For the text-containing cell, return its midpoint in (X, Y) coordinate format. 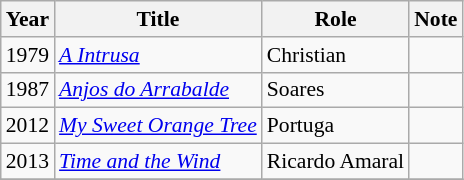
1987 (28, 90)
Anjos do Arrabalde (158, 90)
Portuga (336, 126)
Title (158, 19)
Role (336, 19)
Time and the Wind (158, 162)
Ricardo Amaral (336, 162)
Note (436, 19)
Year (28, 19)
A Intrusa (158, 55)
2013 (28, 162)
Christian (336, 55)
Soares (336, 90)
1979 (28, 55)
My Sweet Orange Tree (158, 126)
2012 (28, 126)
